Search for the cell housing the specified text and yield its (x, y) center coordinate. 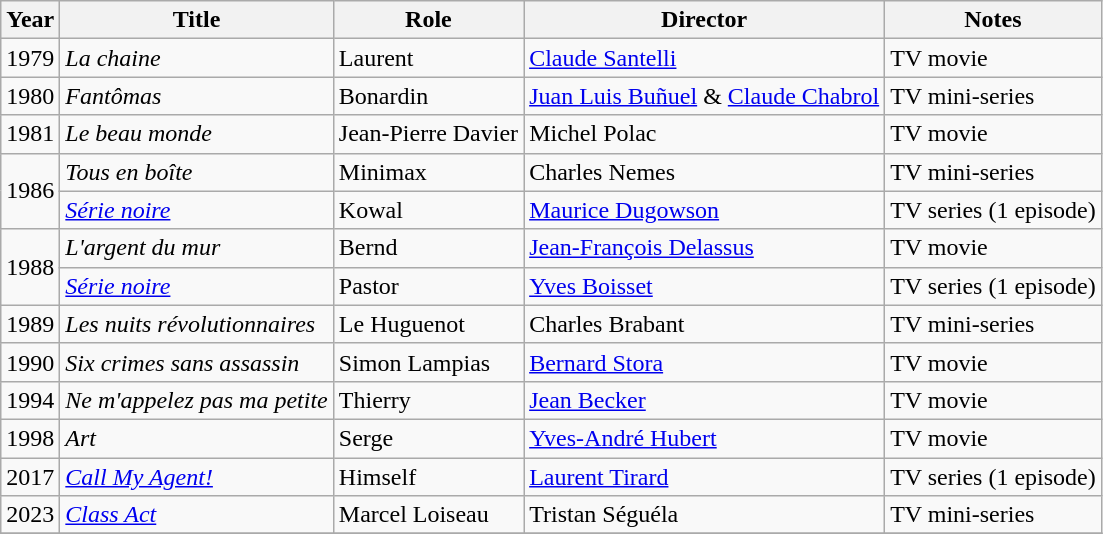
Bonardin (428, 96)
1988 (30, 267)
Serge (428, 438)
La chaine (196, 58)
Thierry (428, 400)
Class Act (196, 515)
Bernard Stora (704, 362)
Maurice Dugowson (704, 210)
Title (196, 20)
1979 (30, 58)
Yves-André Hubert (704, 438)
Fantômas (196, 96)
Jean-François Delassus (704, 248)
1981 (30, 134)
Le Huguenot (428, 324)
Charles Nemes (704, 172)
Tous en boîte (196, 172)
2017 (30, 477)
1998 (30, 438)
1990 (30, 362)
1989 (30, 324)
1980 (30, 96)
Bernd (428, 248)
Tristan Séguéla (704, 515)
Laurent (428, 58)
Role (428, 20)
Simon Lampias (428, 362)
Marcel Loiseau (428, 515)
L'argent du mur (196, 248)
Ne m'appelez pas ma petite (196, 400)
Yves Boisset (704, 286)
Six crimes sans assassin (196, 362)
Charles Brabant (704, 324)
Year (30, 20)
Michel Polac (704, 134)
Laurent Tirard (704, 477)
Himself (428, 477)
Les nuits révolutionnaires (196, 324)
Jean-Pierre Davier (428, 134)
Minimax (428, 172)
Art (196, 438)
Call My Agent! (196, 477)
1994 (30, 400)
Kowal (428, 210)
Juan Luis Buñuel & Claude Chabrol (704, 96)
Jean Becker (704, 400)
1986 (30, 191)
2023 (30, 515)
Le beau monde (196, 134)
Claude Santelli (704, 58)
Director (704, 20)
Pastor (428, 286)
Notes (994, 20)
